Pinpoint the cell where the given text exists, returning its [X, Y] midpoint coordinate. 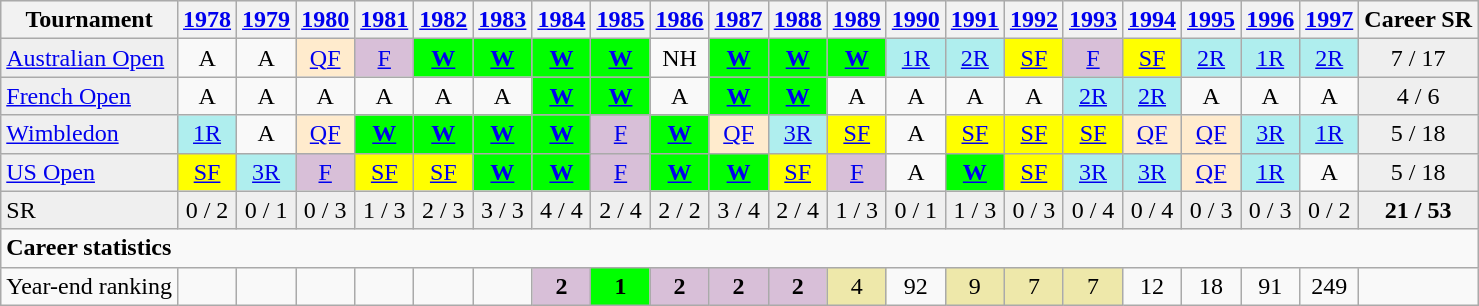
1980 [326, 20]
French Open [90, 96]
Year-end ranking [90, 286]
3 / 4 [738, 210]
1997 [1330, 20]
1994 [1152, 20]
SR [90, 210]
92 [916, 286]
1993 [1092, 20]
1995 [1212, 20]
7 / 17 [1418, 58]
1 [620, 286]
Career SR [1418, 20]
Australian Open [90, 58]
1988 [798, 20]
1985 [620, 20]
Career statistics [740, 248]
1981 [384, 20]
9 [974, 286]
1990 [916, 20]
2 / 3 [444, 210]
1982 [444, 20]
91 [1270, 286]
1992 [1034, 20]
2 / 2 [680, 210]
21 / 53 [1418, 210]
US Open [90, 172]
4 / 6 [1418, 96]
18 [1212, 286]
Tournament [90, 20]
249 [1330, 286]
Wimbledon [90, 134]
1986 [680, 20]
1987 [738, 20]
1979 [266, 20]
1983 [502, 20]
3 / 3 [502, 210]
1978 [208, 20]
1989 [856, 20]
1984 [562, 20]
1996 [1270, 20]
NH [680, 58]
1991 [974, 20]
4 / 4 [562, 210]
12 [1152, 286]
4 [856, 286]
